Identify which cell holds the provided text, then report its (x, y) central coordinate. 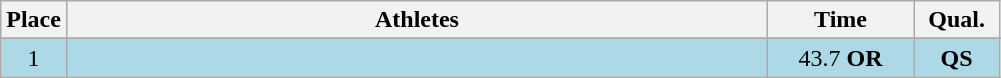
Time (841, 20)
QS (957, 58)
Qual. (957, 20)
43.7 OR (841, 58)
Place (34, 20)
1 (34, 58)
Athletes (416, 20)
